Extract the [X, Y] coordinate from the center of the cell holding the provided text.  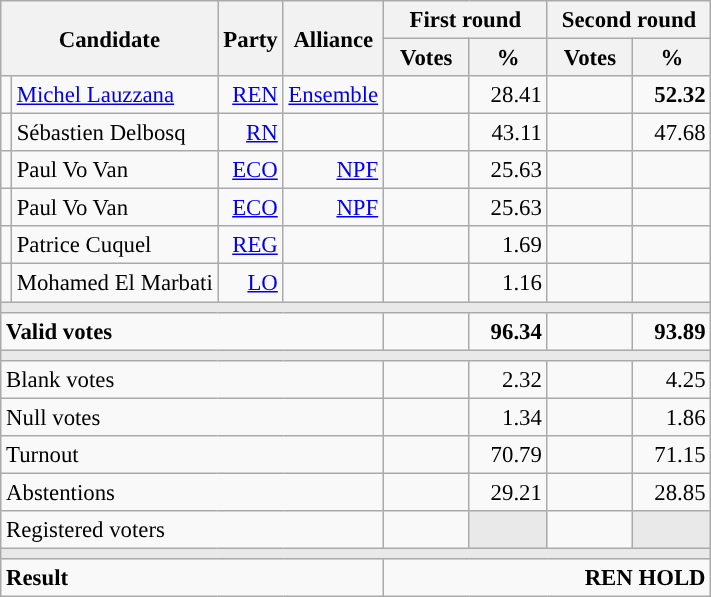
REG [250, 245]
52.32 [672, 95]
Ensemble [333, 95]
93.89 [672, 331]
29.21 [508, 492]
1.16 [508, 283]
1.34 [508, 417]
Registered voters [192, 530]
43.11 [508, 133]
4.25 [672, 379]
First round [465, 20]
Michel Lauzzana [114, 95]
REN [250, 95]
Abstentions [192, 492]
28.41 [508, 95]
Result [192, 578]
Candidate [110, 38]
1.69 [508, 245]
Mohamed El Marbati [114, 283]
2.32 [508, 379]
1.86 [672, 417]
Valid votes [192, 331]
28.85 [672, 492]
70.79 [508, 455]
RN [250, 133]
47.68 [672, 133]
LO [250, 283]
96.34 [508, 331]
Blank votes [192, 379]
Alliance [333, 38]
Patrice Cuquel [114, 245]
Null votes [192, 417]
71.15 [672, 455]
Second round [629, 20]
REN HOLD [546, 578]
Turnout [192, 455]
Sébastien Delbosq [114, 133]
Party [250, 38]
